For the text-containing cell, return its midpoint in [X, Y] coordinate format. 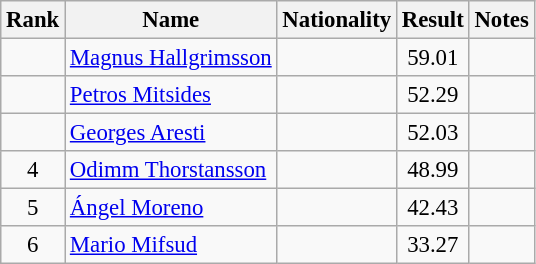
5 [33, 208]
52.29 [432, 95]
59.01 [432, 58]
Magnus Hallgrimsson [171, 58]
48.99 [432, 170]
Nationality [336, 20]
Notes [502, 20]
Name [171, 20]
Rank [33, 20]
Petros Mitsides [171, 95]
Odimm Thorstansson [171, 170]
42.43 [432, 208]
Georges Aresti [171, 133]
Mario Mifsud [171, 245]
Ángel Moreno [171, 208]
52.03 [432, 133]
4 [33, 170]
Result [432, 20]
6 [33, 245]
33.27 [432, 245]
